From the cell containing the given text, extract its center point as [X, Y] coordinate. 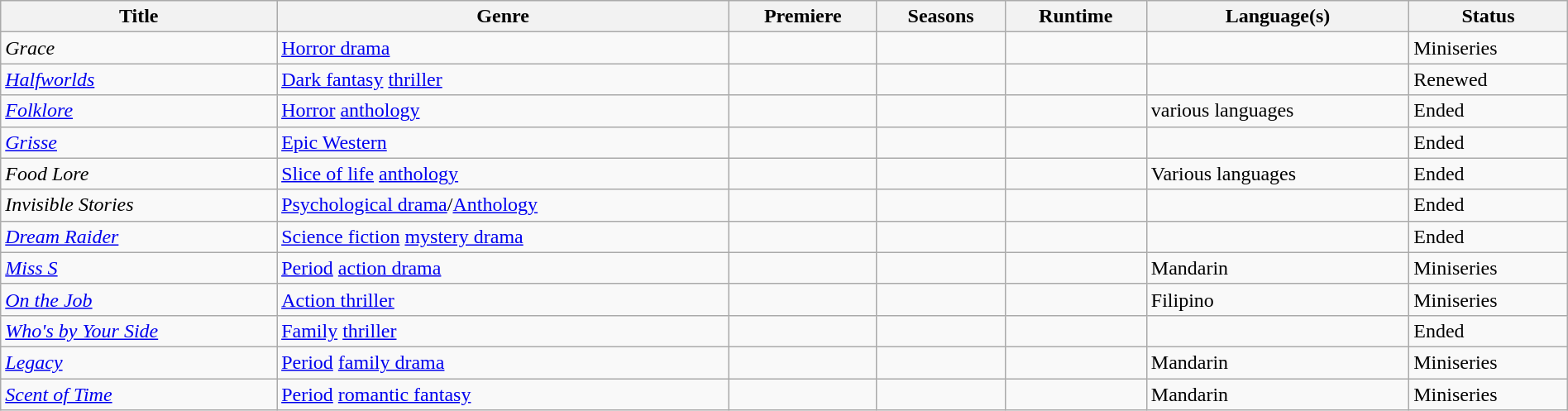
Slice of life anthology [503, 174]
Psychological drama/Anthology [503, 205]
Scent of Time [139, 394]
Epic Western [503, 142]
Premiere [803, 17]
Horror drama [503, 48]
Language(s) [1277, 17]
Title [139, 17]
Invisible Stories [139, 205]
Renewed [1489, 79]
various languages [1277, 111]
Grace [139, 48]
Horror anthology [503, 111]
Various languages [1277, 174]
Who's by Your Side [139, 331]
Miss S [139, 268]
Filipino [1277, 299]
Halfworlds [139, 79]
Seasons [941, 17]
Legacy [139, 362]
Folklore [139, 111]
Runtime [1075, 17]
Genre [503, 17]
Status [1489, 17]
Action thriller [503, 299]
Science fiction mystery drama [503, 237]
Dream Raider [139, 237]
On the Job [139, 299]
Food Lore [139, 174]
Period family drama [503, 362]
Dark fantasy thriller [503, 79]
Period action drama [503, 268]
Period romantic fantasy [503, 394]
Family thriller [503, 331]
Grisse [139, 142]
